Output the [X, Y] coordinate of the center of the cell containing the given text.  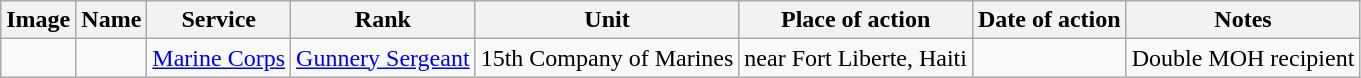
Name [112, 20]
15th Company of Marines [607, 58]
near Fort Liberte, Haiti [856, 58]
Date of action [1049, 20]
Double MOH recipient [1243, 58]
Marine Corps [219, 58]
Gunnery Sergeant [384, 58]
Rank [384, 20]
Place of action [856, 20]
Image [38, 20]
Unit [607, 20]
Service [219, 20]
Notes [1243, 20]
